Return (X, Y) of the center of cell containing provided text 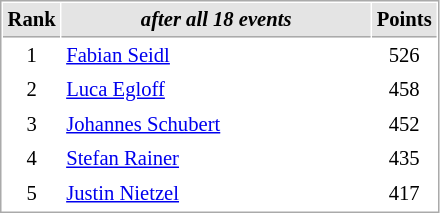
Stefan Rainer (216, 158)
458 (404, 90)
435 (404, 158)
4 (32, 158)
3 (32, 124)
417 (404, 194)
Luca Egloff (216, 90)
1 (32, 56)
after all 18 events (216, 20)
2 (32, 90)
Johannes Schubert (216, 124)
Fabian Seidl (216, 56)
Justin Nietzel (216, 194)
526 (404, 56)
5 (32, 194)
Rank (32, 20)
Points (404, 20)
452 (404, 124)
